Extract the (X, Y) coordinate from the center of the cell holding the provided text.  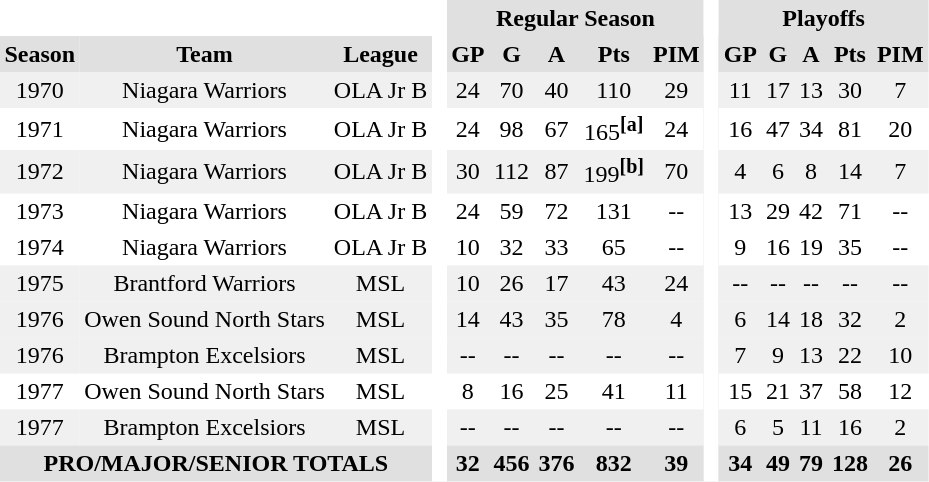
47 (778, 129)
1974 (40, 247)
41 (614, 391)
65 (614, 247)
Regular Season (576, 18)
67 (556, 129)
18 (810, 319)
1971 (40, 129)
21 (778, 391)
Season (40, 54)
Brantford Warriors (205, 283)
12 (900, 391)
1975 (40, 283)
39 (676, 463)
20 (900, 129)
Team (205, 54)
25 (556, 391)
33 (556, 247)
112 (512, 171)
376 (556, 463)
128 (850, 463)
49 (778, 463)
1973 (40, 211)
87 (556, 171)
71 (850, 211)
81 (850, 129)
Playoffs (824, 18)
199[b] (614, 171)
78 (614, 319)
79 (810, 463)
131 (614, 211)
456 (512, 463)
832 (614, 463)
40 (556, 90)
37 (810, 391)
165[a] (614, 129)
1972 (40, 171)
110 (614, 90)
98 (512, 129)
22 (850, 355)
19 (810, 247)
58 (850, 391)
59 (512, 211)
72 (556, 211)
15 (740, 391)
5 (778, 427)
1970 (40, 90)
42 (810, 211)
PRO/MAJOR/SENIOR TOTALS (216, 463)
League (380, 54)
